Capture the cell that displays the provided text and extract its (x, y) central coordinate. 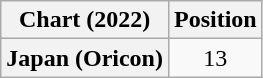
13 (215, 58)
Chart (2022) (85, 20)
Position (215, 20)
Japan (Oricon) (85, 58)
